Locate the cell with the specified text and output its (X, Y) center coordinate. 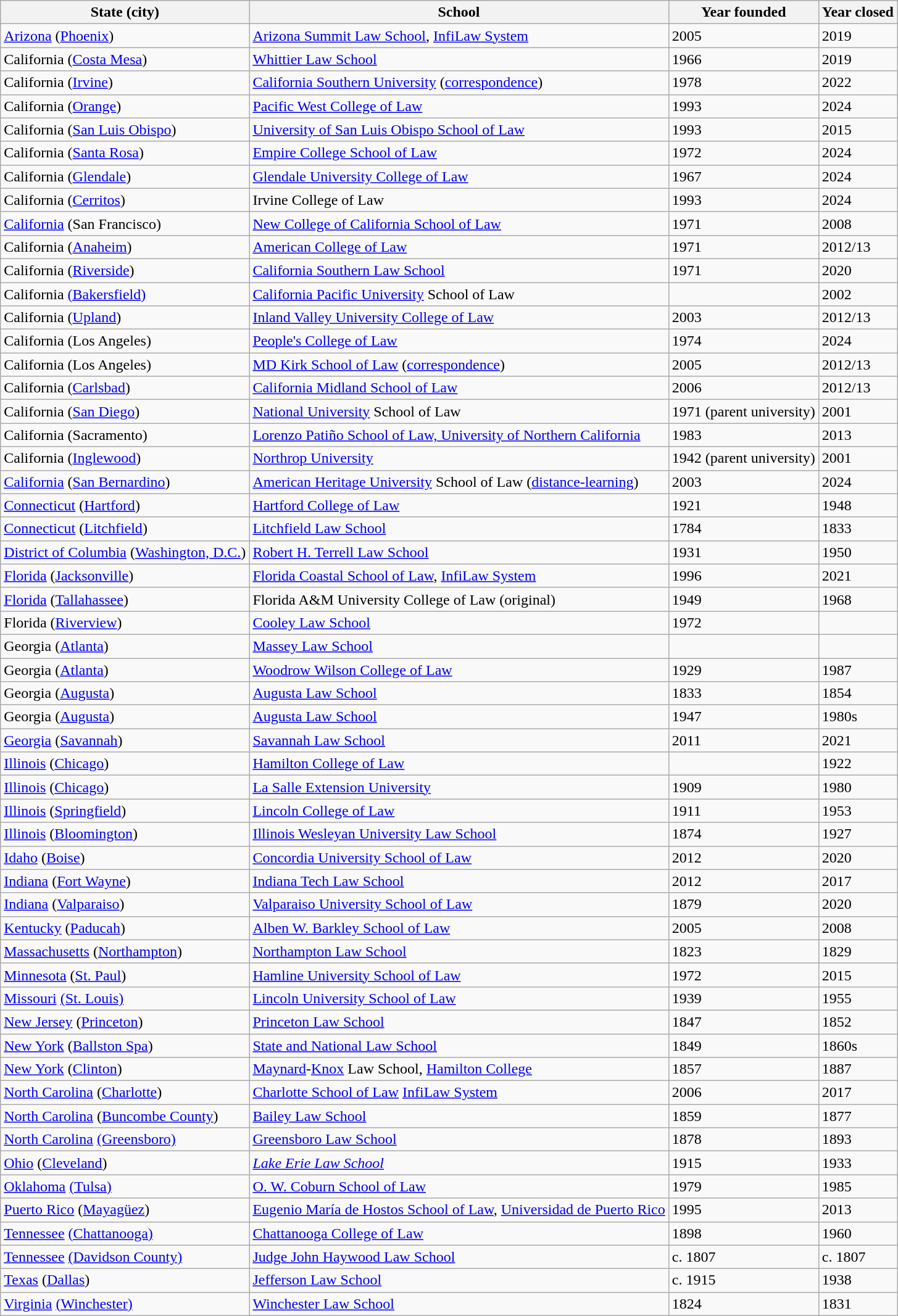
Indiana Tech Law School (459, 881)
1950 (858, 552)
1929 (743, 669)
1938 (858, 1280)
1987 (858, 669)
Lake Erie Law School (459, 1163)
Florida A&M University College of Law (original) (459, 599)
Tennessee (Davidson County) (125, 1257)
Concordia University School of Law (459, 858)
1823 (743, 951)
1915 (743, 1163)
1857 (743, 1069)
Ohio (Cleveland) (125, 1163)
Cooley Law School (459, 623)
Irvine College of Law (459, 200)
North Carolina (Buncombe County) (125, 1116)
Arizona (Phoenix) (125, 36)
Winchester Law School (459, 1304)
2011 (743, 740)
MD Kirk School of Law (correspondence) (459, 365)
1847 (743, 1022)
Pacific West College of Law (459, 106)
Texas (Dallas) (125, 1280)
District of Columbia (Washington, D.C.) (125, 552)
1942 (parent university) (743, 458)
Massachusetts (Northampton) (125, 951)
1849 (743, 1046)
1949 (743, 599)
1874 (743, 834)
Whittier Law School (459, 59)
California (Bakersfield) (125, 294)
1948 (858, 505)
Year closed (858, 12)
Arizona Summit Law School, InfiLaw System (459, 36)
California (Riverside) (125, 270)
American College of Law (459, 247)
Florida (Jacksonville) (125, 576)
California Pacific University School of Law (459, 294)
Indiana (Fort Wayne) (125, 881)
1955 (858, 998)
National University School of Law (459, 412)
Lincoln University School of Law (459, 998)
Hamilton College of Law (459, 764)
1979 (743, 1186)
California (Cerritos) (125, 200)
1939 (743, 998)
Charlotte School of Law InfiLaw System (459, 1093)
1980s (858, 717)
1971 (parent university) (743, 412)
American Heritage University School of Law (distance-learning) (459, 482)
California (Anaheim) (125, 247)
1922 (858, 764)
2022 (858, 83)
1893 (858, 1140)
Eugenio María de Hostos School of Law, Universidad de Puerto Rico (459, 1210)
1859 (743, 1116)
California (Orange) (125, 106)
North Carolina (Greensboro) (125, 1140)
1968 (858, 599)
1829 (858, 951)
California (Upland) (125, 318)
1854 (858, 693)
Lorenzo Patiño School of Law, University of Northern California (459, 435)
Northrop University (459, 458)
University of San Luis Obispo School of Law (459, 130)
Valparaiso University School of Law (459, 904)
Puerto Rico (Mayagüez) (125, 1210)
Oklahoma (Tulsa) (125, 1186)
1995 (743, 1210)
Litchfield Law School (459, 529)
1831 (858, 1304)
People's College of Law (459, 341)
1887 (858, 1069)
1927 (858, 834)
Georgia (Savannah) (125, 740)
Connecticut (Litchfield) (125, 529)
California (Costa Mesa) (125, 59)
Hartford College of Law (459, 505)
Year founded (743, 12)
1852 (858, 1022)
Chattanooga College of Law (459, 1233)
State (city) (125, 12)
Princeton Law School (459, 1022)
California (San Luis Obispo) (125, 130)
California (Glendale) (125, 176)
O. W. Coburn School of Law (459, 1186)
Massey Law School (459, 646)
1824 (743, 1304)
1860s (858, 1046)
Greensboro Law School (459, 1140)
California (Carlsbad) (125, 388)
Glendale University College of Law (459, 176)
Connecticut (Hartford) (125, 505)
Indiana (Valparaiso) (125, 904)
Lincoln College of Law (459, 811)
Alben W. Barkley School of Law (459, 928)
1933 (858, 1163)
1921 (743, 505)
Empire College School of Law (459, 153)
1909 (743, 787)
1953 (858, 811)
Illinois Wesleyan University Law School (459, 834)
1960 (858, 1233)
California (Sacramento) (125, 435)
Inland Valley University College of Law (459, 318)
Bailey Law School (459, 1116)
1974 (743, 341)
Hamline University School of Law (459, 975)
1784 (743, 529)
California Southern University (correspondence) (459, 83)
Missouri (St. Louis) (125, 998)
Northampton Law School (459, 951)
California Southern Law School (459, 270)
1980 (858, 787)
1996 (743, 576)
Illinois (Bloomington) (125, 834)
California (San Bernardino) (125, 482)
1911 (743, 811)
Idaho (Boise) (125, 858)
School (459, 12)
Judge John Haywood Law School (459, 1257)
California Midland School of Law (459, 388)
Florida Coastal School of Law, InfiLaw System (459, 576)
Virginia (Winchester) (125, 1304)
1878 (743, 1140)
1931 (743, 552)
1966 (743, 59)
1877 (858, 1116)
Savannah Law School (459, 740)
New College of California School of Law (459, 223)
1983 (743, 435)
New York (Clinton) (125, 1069)
California (San Francisco) (125, 223)
Woodrow Wilson College of Law (459, 669)
California (Santa Rosa) (125, 153)
1898 (743, 1233)
Robert H. Terrell Law School (459, 552)
Jefferson Law School (459, 1280)
State and National Law School (459, 1046)
California (San Diego) (125, 412)
Maynard-Knox Law School, Hamilton College (459, 1069)
New Jersey (Princeton) (125, 1022)
New York (Ballston Spa) (125, 1046)
1967 (743, 176)
2002 (858, 294)
California (Inglewood) (125, 458)
1985 (858, 1186)
Illinois (Springfield) (125, 811)
1978 (743, 83)
California (Irvine) (125, 83)
La Salle Extension University (459, 787)
Tennessee (Chattanooga) (125, 1233)
Florida (Riverview) (125, 623)
Kentucky (Paducah) (125, 928)
Florida (Tallahassee) (125, 599)
c. 1915 (743, 1280)
1947 (743, 717)
Minnesota (St. Paul) (125, 975)
North Carolina (Charlotte) (125, 1093)
1879 (743, 904)
